Capture the cell that displays the provided text and extract its [X, Y] central coordinate. 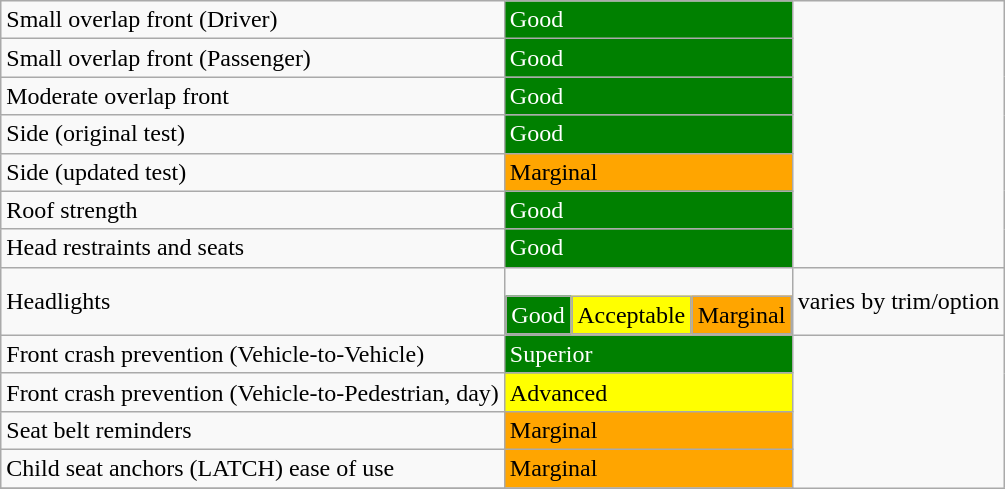
Small overlap front (Passenger) [253, 58]
Roof strength [253, 210]
Side (updated test) [253, 172]
Good Acceptable Marginal [648, 301]
Moderate overlap front [253, 96]
Side (original test) [253, 134]
Child seat anchors (LATCH) ease of use [253, 468]
Headlights [253, 301]
varies by trim/option [898, 301]
Acceptable [631, 315]
Small overlap front (Driver) [253, 20]
Advanced [648, 392]
Front crash prevention (Vehicle-to-Vehicle) [253, 354]
Front crash prevention (Vehicle-to-Pedestrian, day) [253, 392]
Superior [648, 354]
Head restraints and seats [253, 248]
Seat belt reminders [253, 430]
